Identify which cell holds the provided text, then report its [x, y] central coordinate. 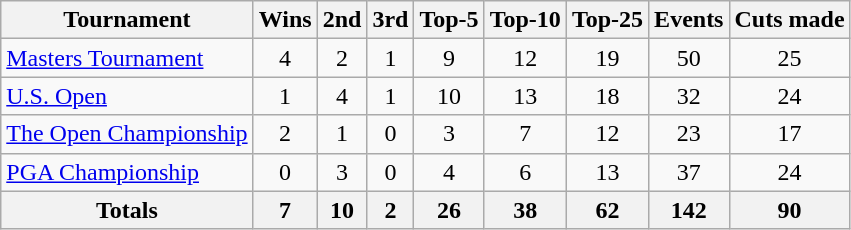
2nd [342, 20]
The Open Championship [127, 134]
9 [449, 58]
3rd [390, 20]
142 [689, 210]
38 [525, 210]
6 [525, 172]
17 [790, 134]
Top-10 [525, 20]
Totals [127, 210]
Events [689, 20]
Top-25 [607, 20]
Cuts made [790, 20]
32 [689, 96]
Top-5 [449, 20]
Tournament [127, 20]
50 [689, 58]
26 [449, 210]
62 [607, 210]
23 [689, 134]
U.S. Open [127, 96]
90 [790, 210]
PGA Championship [127, 172]
18 [607, 96]
Masters Tournament [127, 58]
25 [790, 58]
37 [689, 172]
Wins [285, 20]
19 [607, 58]
